Return [X, Y] of the center of cell containing provided text 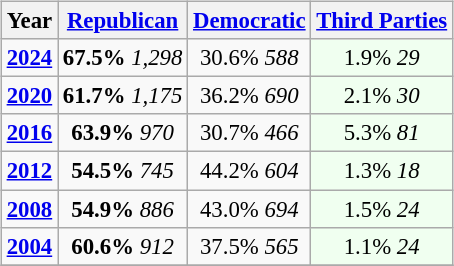
30.7% 466 [250, 133]
2.1% 30 [382, 96]
2012 [29, 171]
44.2% 604 [250, 171]
1.1% 24 [382, 246]
2004 [29, 246]
67.5% 1,298 [123, 58]
54.9% 886 [123, 209]
61.7% 1,175 [123, 96]
60.6% 912 [123, 246]
36.2% 690 [250, 96]
Democratic [250, 21]
63.9% 970 [123, 133]
2024 [29, 58]
Republican [123, 21]
2016 [29, 133]
Third Parties [382, 21]
2020 [29, 96]
37.5% 565 [250, 246]
30.6% 588 [250, 58]
43.0% 694 [250, 209]
54.5% 745 [123, 171]
1.9% 29 [382, 58]
1.3% 18 [382, 171]
Year [29, 21]
2008 [29, 209]
1.5% 24 [382, 209]
5.3% 81 [382, 133]
